Search for the cell housing the specified text and yield its (x, y) center coordinate. 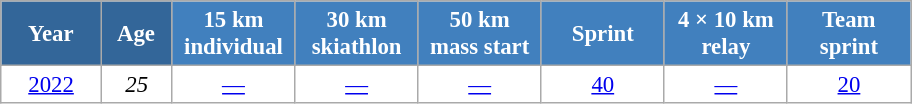
4 × 10 km relay (726, 34)
2022 (52, 85)
30 km skiathlon (356, 34)
Sprint (602, 34)
15 km individual (234, 34)
50 km mass start (480, 34)
25 (136, 85)
20 (848, 85)
Age (136, 34)
40 (602, 85)
Team sprint (848, 34)
Year (52, 34)
